Find where the given text appears and provide that cell's center as (x, y) coordinate. 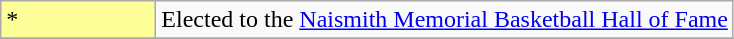
Elected to the Naismith Memorial Basketball Hall of Fame (445, 20)
* (78, 20)
